Find where the given text appears and provide that cell's center as [x, y] coordinate. 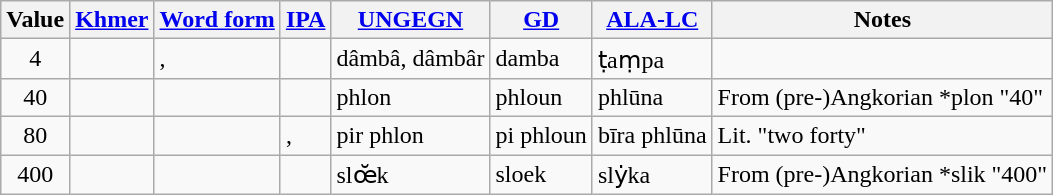
Value [36, 20]
Word form [217, 20]
40 [36, 97]
pir phlon [410, 135]
ṭaṃpa [652, 59]
bīra phlūna [652, 135]
phlon [410, 97]
phlūna [652, 97]
From (pre-)Angkorian *plon "40" [882, 97]
slœ̆k [410, 174]
GD [541, 20]
Khmer [112, 20]
400 [36, 174]
Lit. "two forty" [882, 135]
pi phloun [541, 135]
slẏka [652, 174]
sloek [541, 174]
damba [541, 59]
IPA [306, 20]
80 [36, 135]
dâmbâ, dâmbâr [410, 59]
UNGEGN [410, 20]
phloun [541, 97]
From (pre-)Angkorian *slik "400" [882, 174]
4 [36, 59]
ALA-LC [652, 20]
Notes [882, 20]
